Scan for the cell matching the given text and deliver its (X, Y) coordinate at center. 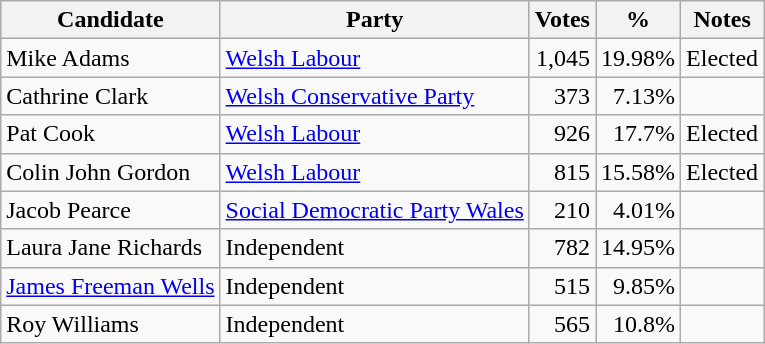
14.95% (638, 248)
Pat Cook (110, 134)
Laura Jane Richards (110, 248)
782 (562, 248)
Jacob Pearce (110, 210)
Colin John Gordon (110, 172)
7.13% (638, 96)
% (638, 20)
515 (562, 286)
815 (562, 172)
Welsh Conservative Party (374, 96)
Cathrine Clark (110, 96)
15.58% (638, 172)
Roy Williams (110, 324)
926 (562, 134)
Candidate (110, 20)
Party (374, 20)
Votes (562, 20)
10.8% (638, 324)
Social Democratic Party Wales (374, 210)
9.85% (638, 286)
1,045 (562, 58)
565 (562, 324)
373 (562, 96)
Mike Adams (110, 58)
17.7% (638, 134)
Notes (722, 20)
19.98% (638, 58)
James Freeman Wells (110, 286)
4.01% (638, 210)
210 (562, 210)
